Find where the given text appears and provide that cell's center as [x, y] coordinate. 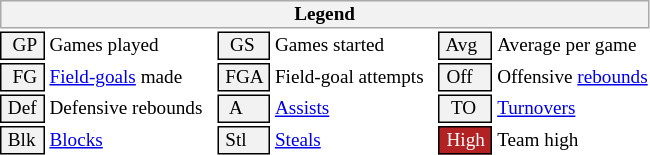
Field-goals made [131, 77]
Def [22, 108]
Team high [573, 140]
Blocks [131, 140]
Assists [354, 108]
Steals [354, 140]
Games played [131, 46]
GS [244, 46]
Games started [354, 46]
GP [22, 46]
FG [22, 77]
Average per game [573, 46]
Field-goal attempts [354, 77]
Blk [22, 140]
A [244, 108]
Stl [244, 140]
FGA [244, 77]
Off [466, 77]
High [466, 140]
TO [466, 108]
Legend [324, 14]
Turnovers [573, 108]
Defensive rebounds [131, 108]
Avg [466, 46]
Offensive rebounds [573, 77]
